Output the (X, Y) coordinate of the center of the cell containing the given text.  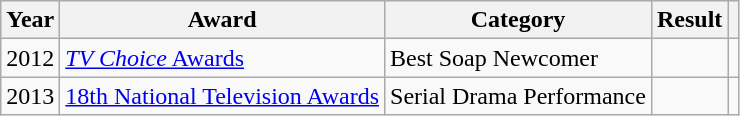
Award (222, 20)
2013 (30, 96)
Serial Drama Performance (518, 96)
Category (518, 20)
2012 (30, 58)
TV Choice Awards (222, 58)
Year (30, 20)
18th National Television Awards (222, 96)
Result (689, 20)
Best Soap Newcomer (518, 58)
